Search for the cell housing the specified text and yield its [X, Y] center coordinate. 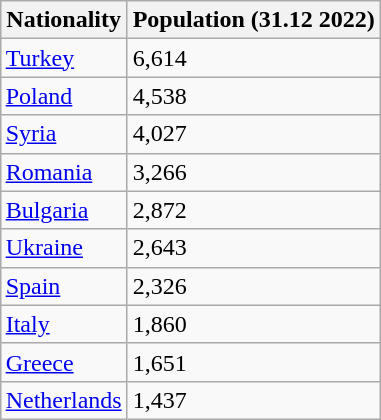
Italy [64, 324]
1,437 [254, 400]
2,872 [254, 210]
6,614 [254, 58]
Romania [64, 172]
Population (31.12 2022) [254, 20]
Spain [64, 286]
Greece [64, 362]
Netherlands [64, 400]
Nationality [64, 20]
4,538 [254, 96]
Turkey [64, 58]
2,643 [254, 248]
2,326 [254, 286]
Bulgaria [64, 210]
3,266 [254, 172]
Poland [64, 96]
Syria [64, 134]
1,860 [254, 324]
1,651 [254, 362]
Ukraine [64, 248]
4,027 [254, 134]
